Scan for the cell matching the given text and deliver its (x, y) coordinate at center. 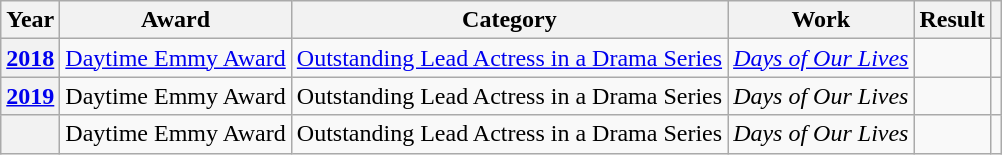
2019 (30, 96)
Award (176, 20)
Year (30, 20)
2018 (30, 58)
Result (952, 20)
Category (509, 20)
Work (821, 20)
